Return [X, Y] of the center of cell containing provided text 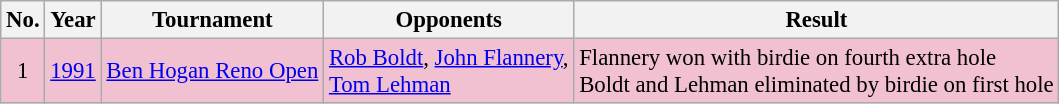
No. [23, 20]
1 [23, 72]
Ben Hogan Reno Open [212, 72]
Result [816, 20]
Tournament [212, 20]
Opponents [449, 20]
Flannery won with birdie on fourth extra holeBoldt and Lehman eliminated by birdie on first hole [816, 72]
Rob Boldt, John Flannery, Tom Lehman [449, 72]
Year [73, 20]
1991 [73, 72]
